Capture the cell that displays the provided text and extract its (X, Y) central coordinate. 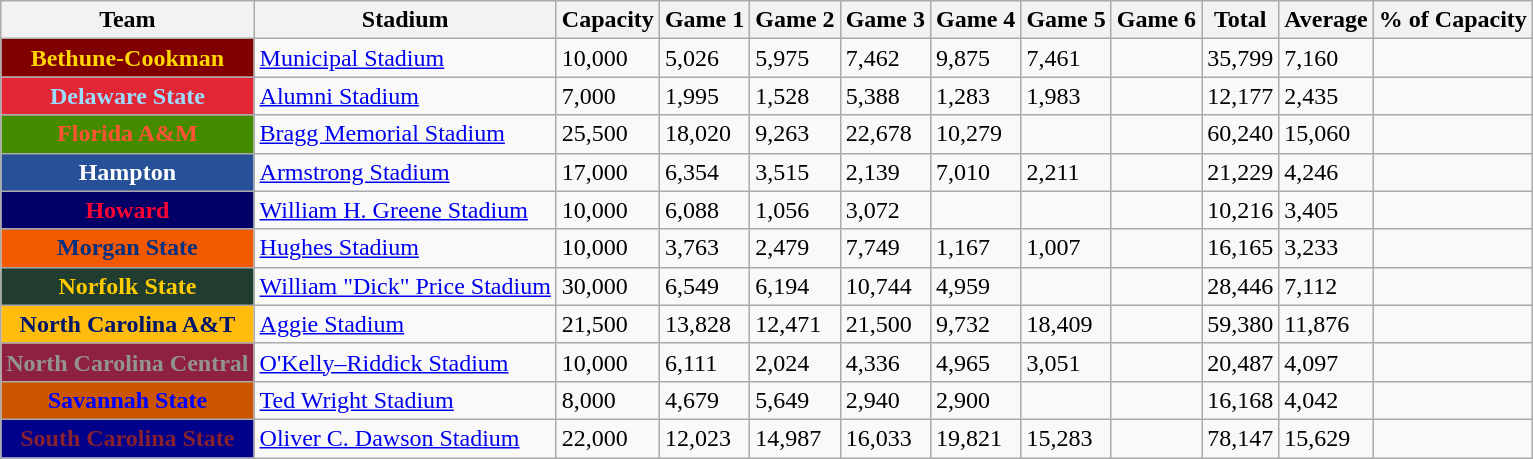
21,229 (1240, 172)
7,112 (1326, 286)
20,487 (1240, 362)
Howard (128, 210)
5,388 (885, 96)
2,139 (885, 172)
7,462 (885, 58)
Game 2 (795, 20)
Armstrong Stadium (405, 172)
59,380 (1240, 324)
5,649 (795, 400)
Bethune-Cookman (128, 58)
13,828 (704, 324)
1,007 (1066, 248)
14,987 (795, 438)
4,336 (885, 362)
16,165 (1240, 248)
30,000 (608, 286)
North Carolina Central (128, 362)
Alumni Stadium (405, 96)
6,354 (704, 172)
Average (1326, 20)
Game 3 (885, 20)
Savannah State (128, 400)
25,500 (608, 134)
16,168 (1240, 400)
9,263 (795, 134)
19,821 (976, 438)
6,088 (704, 210)
10,216 (1240, 210)
12,023 (704, 438)
35,799 (1240, 58)
Hampton (128, 172)
Game 5 (1066, 20)
2,479 (795, 248)
Team (128, 20)
Norfolk State (128, 286)
11,876 (1326, 324)
8,000 (608, 400)
7,010 (976, 172)
Capacity (608, 20)
22,000 (608, 438)
7,000 (608, 96)
1,995 (704, 96)
3,405 (1326, 210)
6,549 (704, 286)
William "Dick" Price Stadium (405, 286)
4,959 (976, 286)
1,056 (795, 210)
Bragg Memorial Stadium (405, 134)
Delaware State (128, 96)
10,279 (976, 134)
2,211 (1066, 172)
22,678 (885, 134)
4,246 (1326, 172)
1,167 (976, 248)
1,983 (1066, 96)
Game 1 (704, 20)
18,409 (1066, 324)
Florida A&M (128, 134)
6,111 (704, 362)
2,900 (976, 400)
South Carolina State (128, 438)
Total (1240, 20)
Hughes Stadium (405, 248)
15,283 (1066, 438)
4,679 (704, 400)
16,033 (885, 438)
1,528 (795, 96)
Aggie Stadium (405, 324)
1,283 (976, 96)
3,072 (885, 210)
4,097 (1326, 362)
Municipal Stadium (405, 58)
7,749 (885, 248)
4,965 (976, 362)
12,471 (795, 324)
% of Capacity (1452, 20)
9,732 (976, 324)
Morgan State (128, 248)
2,024 (795, 362)
6,194 (795, 286)
5,026 (704, 58)
15,629 (1326, 438)
4,042 (1326, 400)
O'Kelly–Riddick Stadium (405, 362)
9,875 (976, 58)
60,240 (1240, 134)
2,940 (885, 400)
3,515 (795, 172)
18,020 (704, 134)
15,060 (1326, 134)
Game 6 (1156, 20)
78,147 (1240, 438)
Stadium (405, 20)
William H. Greene Stadium (405, 210)
2,435 (1326, 96)
7,461 (1066, 58)
3,233 (1326, 248)
17,000 (608, 172)
28,446 (1240, 286)
12,177 (1240, 96)
Ted Wright Stadium (405, 400)
10,744 (885, 286)
Oliver C. Dawson Stadium (405, 438)
7,160 (1326, 58)
Game 4 (976, 20)
North Carolina A&T (128, 324)
3,763 (704, 248)
3,051 (1066, 362)
5,975 (795, 58)
